Provide the (X, Y) coordinate of the cell's center where the given text is located.  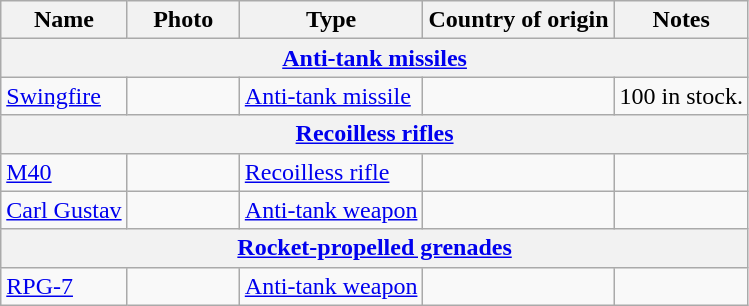
Anti-tank missiles (375, 58)
M40 (64, 172)
Name (64, 20)
Recoilless rifle (331, 172)
100 in stock. (681, 96)
Carl Gustav (64, 210)
Type (331, 20)
Country of origin (518, 20)
Notes (681, 20)
Recoilless rifles (375, 134)
Rocket-propelled grenades (375, 248)
Anti-tank missile (331, 96)
Photo (183, 20)
RPG-7 (64, 286)
Swingfire (64, 96)
